Extract the [X, Y] coordinate from the center of the cell holding the provided text.  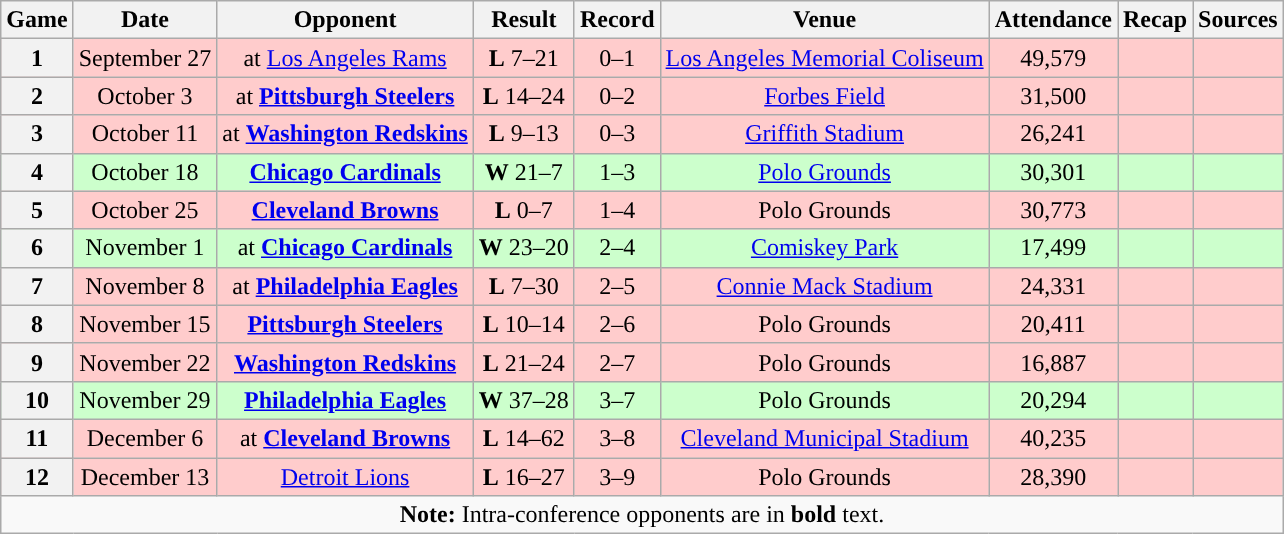
W 23–20 [524, 248]
November 22 [145, 362]
2–5 [617, 286]
2–4 [617, 248]
6 [37, 248]
W 37–28 [524, 400]
Connie Mack Stadium [824, 286]
Recap [1156, 20]
3–7 [617, 400]
December 13 [145, 477]
Pittsburgh Steelers [345, 324]
3 [37, 134]
8 [37, 324]
L 9–13 [524, 134]
L 7–30 [524, 286]
3–8 [617, 438]
at Philadelphia Eagles [345, 286]
11 [37, 438]
7 [37, 286]
20,411 [1053, 324]
20,294 [1053, 400]
L 0–7 [524, 210]
W 21–7 [524, 172]
0–1 [617, 58]
10 [37, 400]
Venue [824, 20]
1–4 [617, 210]
at Washington Redskins [345, 134]
49,579 [1053, 58]
Opponent [345, 20]
5 [37, 210]
Cleveland Browns [345, 210]
Los Angeles Memorial Coliseum [824, 58]
L 21–24 [524, 362]
L 14–24 [524, 96]
30,301 [1053, 172]
1 [37, 58]
24,331 [1053, 286]
October 11 [145, 134]
40,235 [1053, 438]
Date [145, 20]
October 3 [145, 96]
Sources [1238, 20]
Cleveland Municipal Stadium [824, 438]
December 6 [145, 438]
L 10–14 [524, 324]
November 15 [145, 324]
0–2 [617, 96]
4 [37, 172]
31,500 [1053, 96]
Attendance [1053, 20]
2–6 [617, 324]
Note: Intra-conference opponents are in bold text. [642, 515]
3–9 [617, 477]
Game [37, 20]
17,499 [1053, 248]
L 14–62 [524, 438]
Detroit Lions [345, 477]
Record [617, 20]
16,887 [1053, 362]
Washington Redskins [345, 362]
at Chicago Cardinals [345, 248]
November 29 [145, 400]
0–3 [617, 134]
9 [37, 362]
Philadelphia Eagles [345, 400]
Comiskey Park [824, 248]
September 27 [145, 58]
1–3 [617, 172]
26,241 [1053, 134]
Griffith Stadium [824, 134]
at Pittsburgh Steelers [345, 96]
at Los Angeles Rams [345, 58]
Result [524, 20]
November 8 [145, 286]
at Cleveland Browns [345, 438]
L 7–21 [524, 58]
Chicago Cardinals [345, 172]
Forbes Field [824, 96]
2 [37, 96]
2–7 [617, 362]
12 [37, 477]
28,390 [1053, 477]
L 16–27 [524, 477]
November 1 [145, 248]
October 18 [145, 172]
30,773 [1053, 210]
October 25 [145, 210]
